Detect which cell encompasses the target text, then output its [x, y] center coordinate. 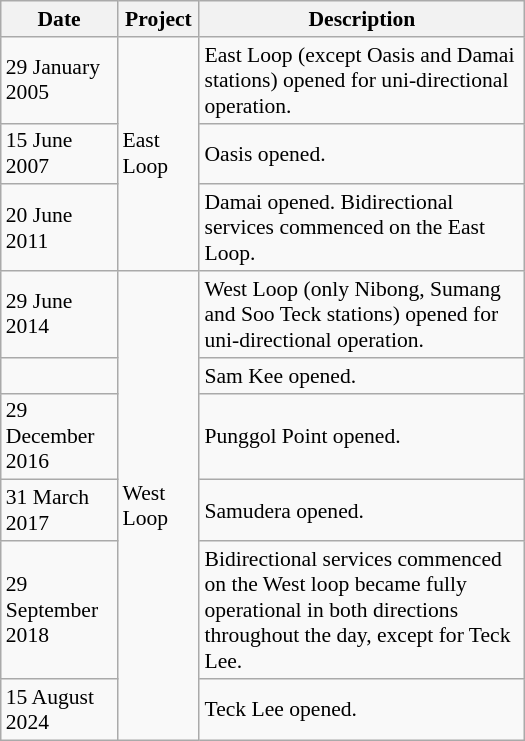
Damai opened. Bidirectional services commenced on the East Loop. [362, 228]
Sam Kee opened. [362, 376]
Project [158, 19]
Bidirectional services commenced on the West loop became fully operational in both directions throughout the day, except for Teck Lee. [362, 610]
Date [60, 19]
15 August 2024 [60, 710]
Teck Lee opened. [362, 710]
29 January 2005 [60, 80]
Description [362, 19]
20 June 2011 [60, 228]
29 June 2014 [60, 314]
29 December 2016 [60, 436]
West Loop (only Nibong, Sumang and Soo Teck stations) opened for uni-directional operation. [362, 314]
East Loop [158, 154]
East Loop (except Oasis and Damai stations) opened for uni-directional operation. [362, 80]
31 March 2017 [60, 510]
Punggol Point opened. [362, 436]
29 September 2018 [60, 610]
15 June 2007 [60, 154]
West Loop [158, 506]
Samudera opened. [362, 510]
Oasis opened. [362, 154]
